Detect which cell encompasses the target text, then output its [X, Y] center coordinate. 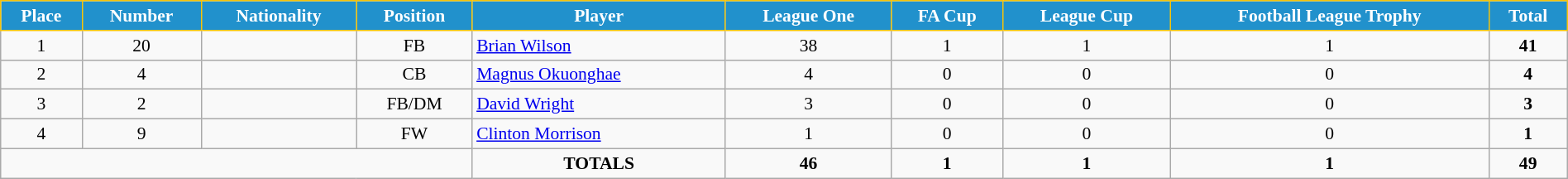
FB [414, 46]
Nationality [279, 16]
League One [809, 16]
9 [141, 134]
TOTALS [599, 163]
Place [41, 16]
League Cup [1087, 16]
CB [414, 75]
Brian Wilson [599, 46]
Football League Trophy [1330, 16]
FW [414, 134]
Player [599, 16]
David Wright [599, 104]
49 [1528, 163]
41 [1528, 46]
38 [809, 46]
20 [141, 46]
Clinton Morrison [599, 134]
Position [414, 16]
Number [141, 16]
Magnus Okuonghae [599, 75]
FA Cup [948, 16]
Total [1528, 16]
FB/DM [414, 104]
46 [809, 163]
